Pinpoint the cell where the given text exists, returning its (X, Y) midpoint coordinate. 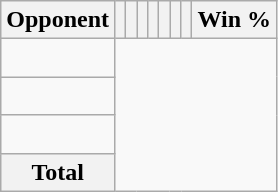
Total (58, 172)
Opponent (58, 20)
Win % (234, 20)
